Locate the cell with the specified text and output its (x, y) center coordinate. 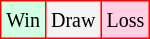
Loss (126, 20)
Win (24, 20)
Draw (72, 20)
